Find where the given text appears and provide that cell's center as (x, y) coordinate. 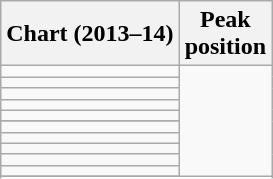
Chart (2013–14) (90, 34)
Peakposition (225, 34)
